From the cell containing the given text, extract its center point as [x, y] coordinate. 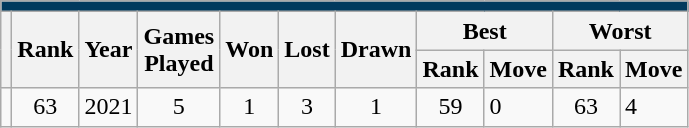
4 [654, 107]
5 [179, 107]
Drawn [376, 50]
Best [484, 31]
GamesPlayed [179, 50]
Worst [620, 31]
0 [518, 107]
3 [307, 107]
Won [250, 50]
Year [108, 50]
Lost [307, 50]
59 [450, 107]
2021 [108, 107]
